Pinpoint the cell where the given text exists, returning its (X, Y) midpoint coordinate. 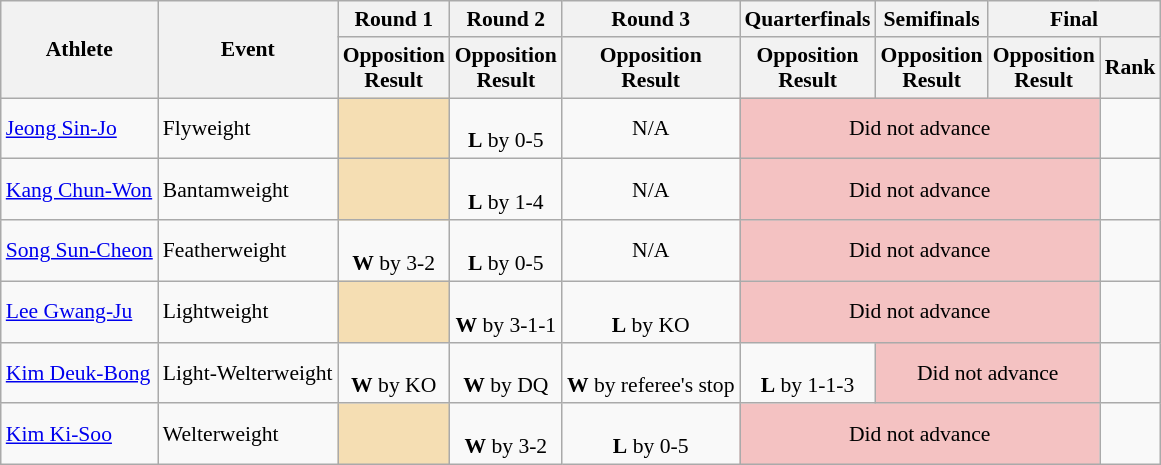
Jeong Sin-Jo (80, 128)
W by KO (394, 372)
Light-Welterweight (248, 372)
Final (1074, 19)
W by DQ (506, 372)
Kim Ki-Soo (80, 434)
L by 1-4 (506, 190)
Lightweight (248, 312)
Featherweight (248, 250)
Kang Chun-Won (80, 190)
Lee Gwang-Ju (80, 312)
Event (248, 50)
Welterweight (248, 434)
W by 3-1-1 (506, 312)
Semifinals (932, 19)
Round 2 (506, 19)
L by 1-1-3 (808, 372)
Round 1 (394, 19)
Quarterfinals (808, 19)
Kim Deuk-Bong (80, 372)
L by KO (651, 312)
Rank (1130, 68)
Athlete (80, 50)
Flyweight (248, 128)
W by referee's stop (651, 372)
Round 3 (651, 19)
Bantamweight (248, 190)
Song Sun-Cheon (80, 250)
